Return the [x, y] coordinate for the center point of the cell that contains the specified text.  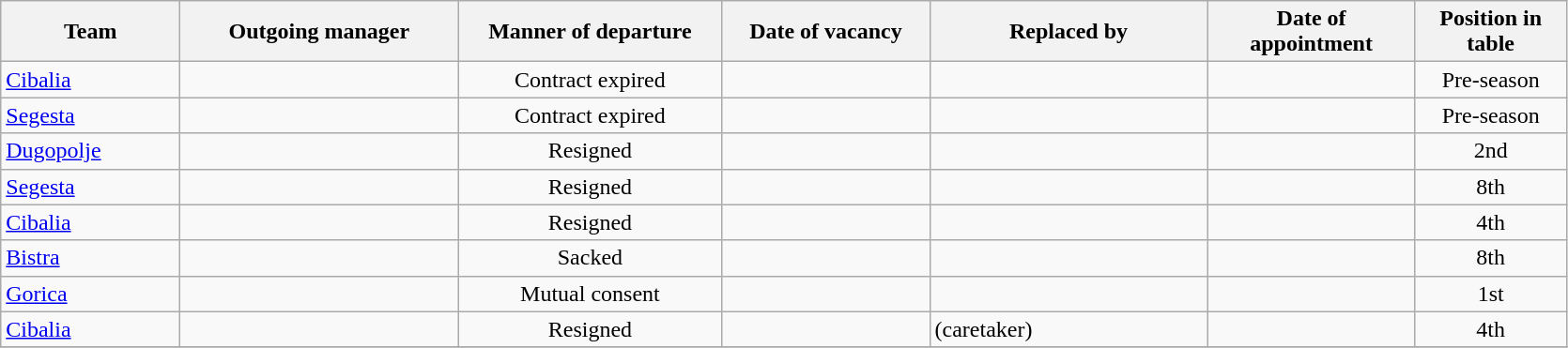
Team [90, 32]
Outgoing manager [319, 32]
Bistra [90, 258]
Manner of departure [590, 32]
Replaced by [1068, 32]
Gorica [90, 294]
(caretaker) [1068, 329]
1st [1491, 294]
Sacked [590, 258]
Position in table [1491, 32]
Mutual consent [590, 294]
Date of vacancy [826, 32]
2nd [1491, 151]
Dugopolje [90, 151]
Date of appointment [1311, 32]
